For the text-containing cell, return its midpoint in [x, y] coordinate format. 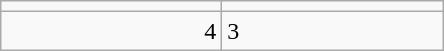
3 [332, 31]
4 [112, 31]
